Detect which cell encompasses the target text, then output its (X, Y) center coordinate. 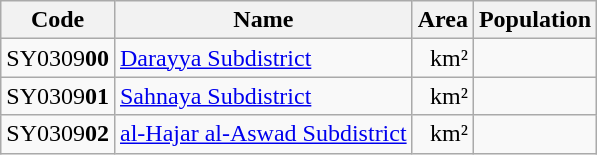
Code (58, 20)
Area (442, 20)
SY030900 (58, 58)
Sahnaya Subdistrict (263, 96)
Population (534, 20)
SY030901 (58, 96)
al-Hajar al-Aswad Subdistrict (263, 134)
Name (263, 20)
Darayya Subdistrict (263, 58)
SY030902 (58, 134)
